Provide the [X, Y] coordinate of the cell's center where the given text is located.  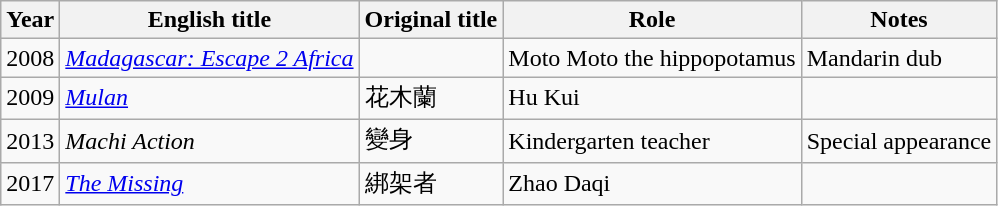
Kindergarten teacher [652, 140]
Special appearance [899, 140]
Mandarin dub [899, 58]
2008 [30, 58]
花木蘭 [431, 98]
2013 [30, 140]
Original title [431, 20]
變身 [431, 140]
Year [30, 20]
2009 [30, 98]
綁架者 [431, 184]
Moto Moto the hippopotamus [652, 58]
Mulan [210, 98]
2017 [30, 184]
English title [210, 20]
Madagascar: Escape 2 Africa [210, 58]
Machi Action [210, 140]
Hu Kui [652, 98]
The Missing [210, 184]
Notes [899, 20]
Zhao Daqi [652, 184]
Role [652, 20]
